Provide the (x, y) coordinate of the cell's center where the given text is located.  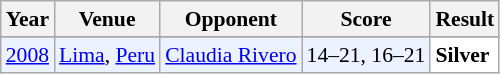
Year (28, 19)
Claudia Rivero (230, 55)
Silver (464, 55)
Result (464, 19)
Lima, Peru (107, 55)
Score (366, 19)
Venue (107, 19)
2008 (28, 55)
Opponent (230, 19)
14–21, 16–21 (366, 55)
